For the text-containing cell, return its midpoint in [X, Y] coordinate format. 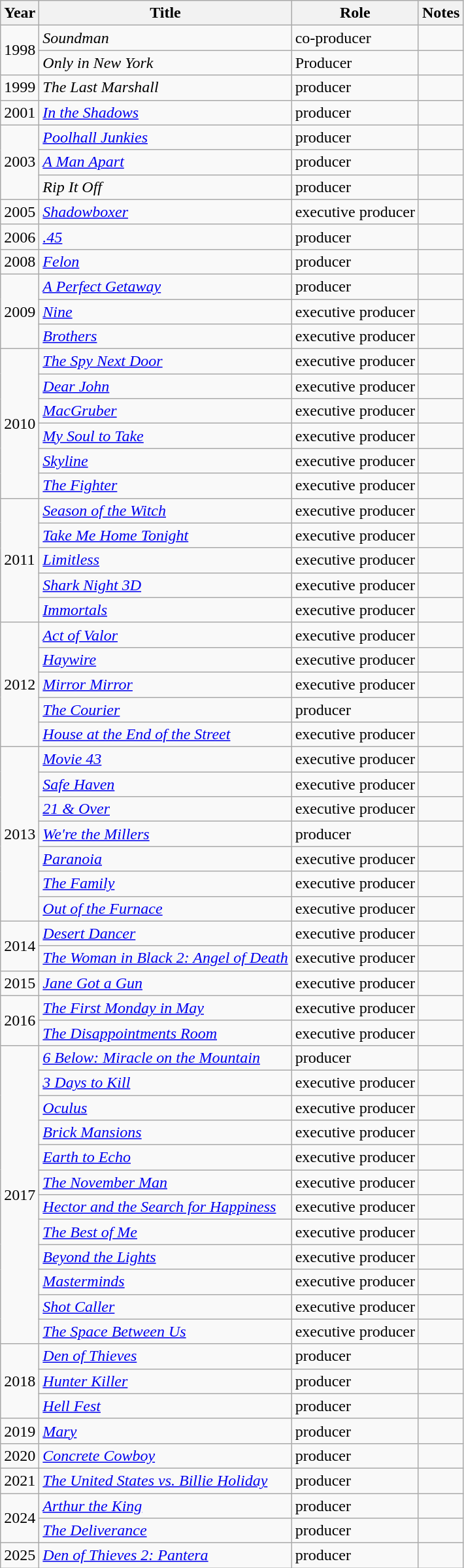
Take Me Home Tonight [165, 535]
2003 [20, 162]
The Last Marshall [165, 88]
Hector and the Search for Happiness [165, 1207]
2013 [20, 834]
21 & Over [165, 809]
Skyline [165, 461]
2025 [20, 1556]
2014 [20, 946]
Shark Night 3D [165, 585]
Immortals [165, 610]
Year [20, 13]
Out of the Furnace [165, 909]
Oculus [165, 1108]
Arthur the King [165, 1505]
Safe Haven [165, 784]
The Deliverance [165, 1531]
Paranoia [165, 859]
.45 [165, 237]
Title [165, 13]
2008 [20, 261]
6 Below: Miracle on the Mountain [165, 1058]
Soundman [165, 38]
Haywire [165, 659]
The Courier [165, 709]
The Best of Me [165, 1232]
Shadowboxer [165, 212]
Masterminds [165, 1282]
Beyond the Lights [165, 1257]
Only in New York [165, 63]
1998 [20, 50]
Brothers [165, 337]
2019 [20, 1431]
Felon [165, 261]
My Soul to Take [165, 436]
Poolhall Junkies [165, 137]
2021 [20, 1480]
The Space Between Us [165, 1331]
2006 [20, 237]
Rip It Off [165, 187]
2011 [20, 560]
2020 [20, 1456]
Jane Got a Gun [165, 983]
Brick Mansions [165, 1133]
We're the Millers [165, 834]
Den of Thieves [165, 1356]
Shot Caller [165, 1307]
The Disappointments Room [165, 1033]
House at the End of the Street [165, 735]
2017 [20, 1195]
2009 [20, 311]
2012 [20, 684]
Concrete Cowboy [165, 1456]
Earth to Echo [165, 1158]
Role [355, 13]
Mirror Mirror [165, 684]
The Woman in Black 2: Angel of Death [165, 958]
Hunter Killer [165, 1381]
The Family [165, 884]
The Spy Next Door [165, 361]
Den of Thieves 2: Pantera [165, 1556]
2015 [20, 983]
1999 [20, 88]
2001 [20, 112]
Movie 43 [165, 759]
2018 [20, 1381]
A Man Apart [165, 162]
MacGruber [165, 411]
2010 [20, 424]
Nine [165, 312]
Act of Valor [165, 635]
A Perfect Getaway [165, 286]
2005 [20, 212]
Limitless [165, 560]
co-producer [355, 38]
Desert Dancer [165, 933]
In the Shadows [165, 112]
2024 [20, 1518]
Season of the Witch [165, 510]
Hell Fest [165, 1406]
Producer [355, 63]
The Fighter [165, 486]
The First Monday in May [165, 1008]
Notes [440, 13]
The November Man [165, 1182]
3 Days to Kill [165, 1082]
2016 [20, 1020]
Mary [165, 1431]
The United States vs. Billie Holiday [165, 1480]
Dear John [165, 386]
